Return (X, Y) of the center of cell containing provided text 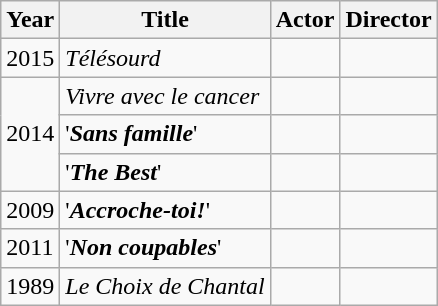
'The Best' (165, 172)
1989 (30, 286)
'Accroche-toi!' (165, 210)
Vivre avec le cancer (165, 96)
Actor (305, 20)
2014 (30, 134)
'Sans famille' (165, 134)
Title (165, 20)
2009 (30, 210)
Télésourd (165, 58)
'Non coupables' (165, 248)
Director (388, 20)
2015 (30, 58)
Le Choix de Chantal (165, 286)
Year (30, 20)
2011 (30, 248)
